Capture the cell that displays the provided text and extract its (X, Y) central coordinate. 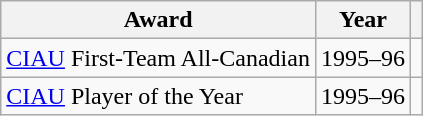
Year (362, 20)
CIAU First-Team All-Canadian (158, 58)
Award (158, 20)
CIAU Player of the Year (158, 96)
